Provide the (X, Y) coordinate of the cell's center where the given text is located.  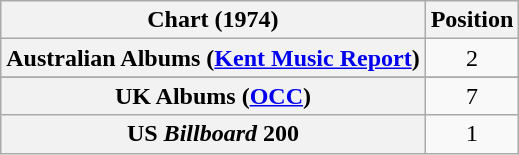
1 (472, 134)
Position (472, 20)
Australian Albums (Kent Music Report) (213, 58)
US Billboard 200 (213, 134)
Chart (1974) (213, 20)
7 (472, 96)
2 (472, 58)
UK Albums (OCC) (213, 96)
